Scan for the cell matching the given text and deliver its (X, Y) coordinate at center. 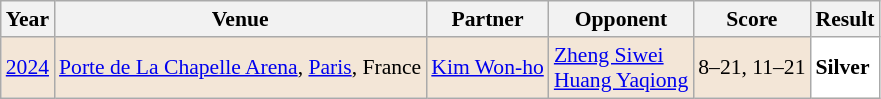
Partner (488, 19)
Result (846, 19)
Venue (240, 19)
Porte de La Chapelle Arena, Paris, France (240, 68)
Zheng Siwei Huang Yaqiong (621, 68)
Silver (846, 68)
8–21, 11–21 (752, 68)
2024 (28, 68)
Year (28, 19)
Opponent (621, 19)
Score (752, 19)
Kim Won-ho (488, 68)
